Capture the cell that displays the provided text and extract its [X, Y] central coordinate. 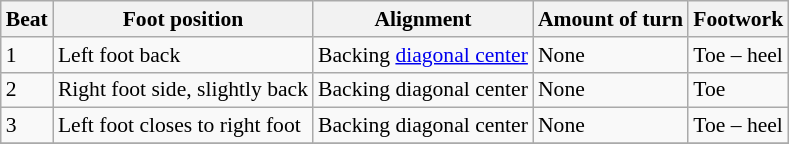
Amount of turn [610, 19]
Alignment [423, 19]
Right foot side, slightly back [183, 90]
1 [27, 55]
Toe [738, 90]
3 [27, 126]
Left foot closes to right foot [183, 126]
Beat [27, 19]
Left foot back [183, 55]
2 [27, 90]
Foot position [183, 19]
Footwork [738, 19]
